Detect which cell encompasses the target text, then output its [x, y] center coordinate. 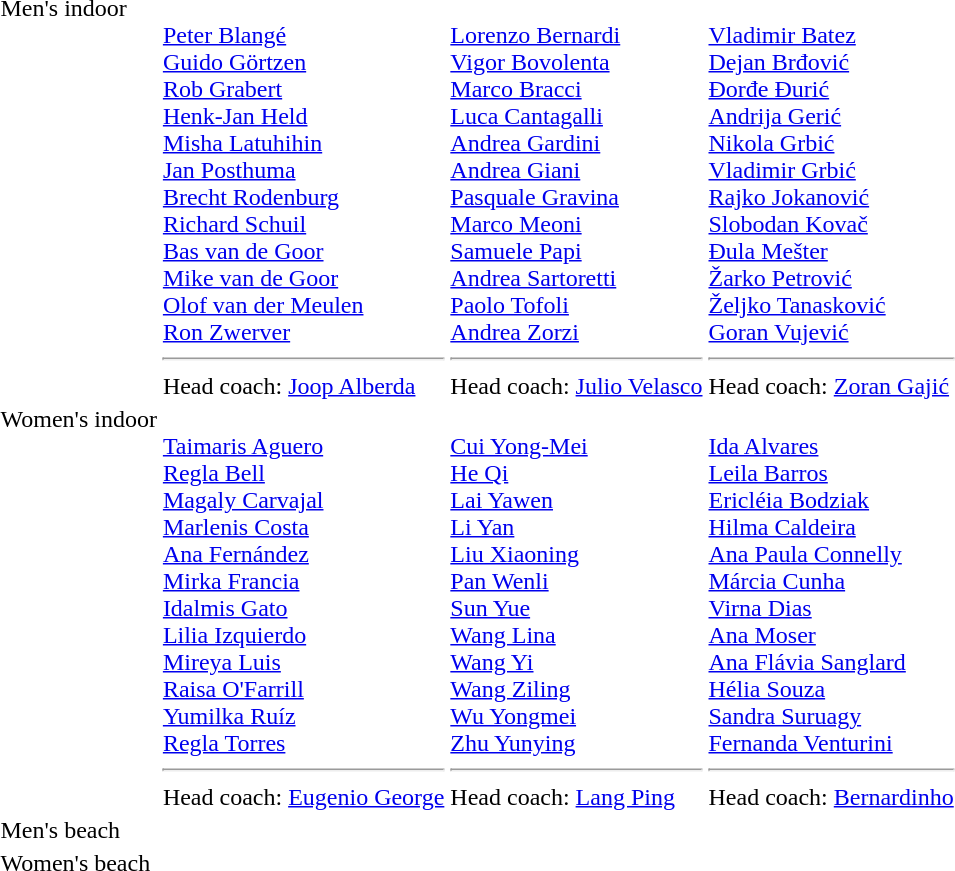
Cui Yong-MeiHe QiLai YawenLi YanLiu XiaoningPan WenliSun YueWang LinaWang YiWang ZilingWu YongmeiZhu YunyingHead coach: Lang Ping [576, 608]
